Pinpoint the cell where the given text exists, returning its [X, Y] midpoint coordinate. 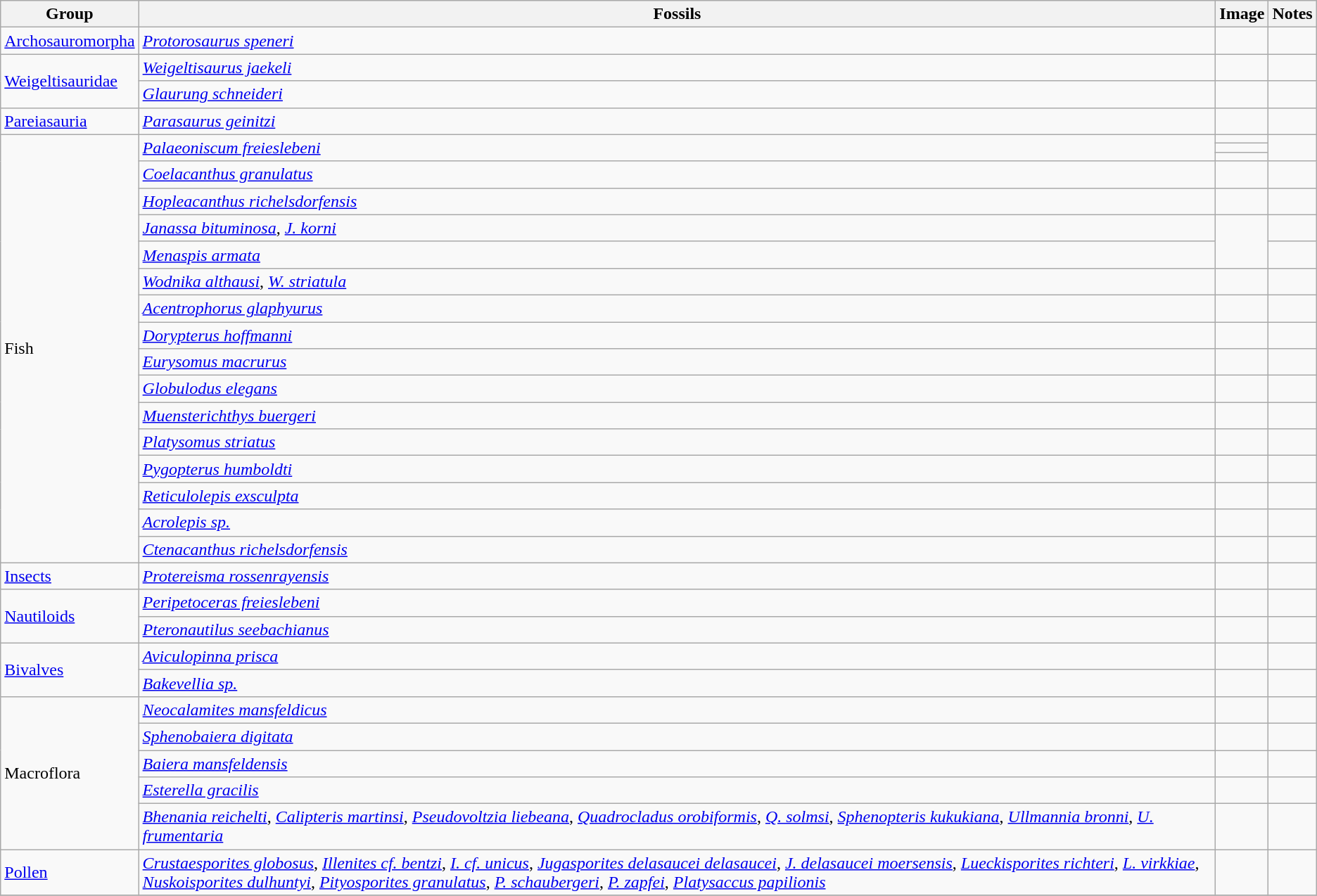
Ctenacanthus richelsdorfensis [677, 549]
Dorypterus hoffmanni [677, 335]
Platysomus striatus [677, 442]
Esterella gracilis [677, 791]
Parasaurus geinitzi [677, 121]
Globulodus elegans [677, 389]
Notes [1292, 14]
Archosauromorpha [70, 41]
Sphenobaiera digitata [677, 736]
Fish [70, 349]
Eurysomus macrurus [677, 362]
Wodnika althausi, W. striatula [677, 281]
Protorosaurus speneri [677, 41]
Neocalamites mansfeldicus [677, 710]
Aviculopinna prisca [677, 656]
Weigeltisaurus jaekeli [677, 68]
Palaeoniscum freieslebeni [677, 148]
Menaspis armata [677, 255]
Group [70, 14]
Nautiloids [70, 616]
Image [1242, 14]
Bivalves [70, 670]
Hopleacanthus richelsdorfensis [677, 201]
Pareiasauria [70, 121]
Glaurung schneideri [677, 94]
Pollen [70, 872]
Peripetoceras freieslebeni [677, 603]
Muensterichthys buergeri [677, 416]
Pygopterus humboldti [677, 469]
Acrolepis sp. [677, 523]
Protereisma rossenrayensis [677, 576]
Baiera mansfeldensis [677, 763]
Weigeltisauridae [70, 81]
Fossils [677, 14]
Reticulolepis exsculpta [677, 496]
Macroflora [70, 772]
Acentrophorus glaphyurus [677, 308]
Bakevellia sp. [677, 683]
Janassa bituminosa, J. korni [677, 228]
Coelacanthus granulatus [677, 174]
Insects [70, 576]
Pteronautilus seebachianus [677, 629]
